Capture the cell that displays the provided text and extract its (x, y) central coordinate. 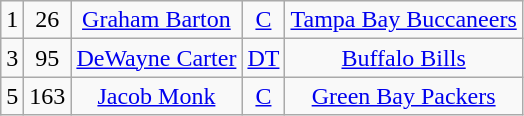
Buffalo Bills (404, 58)
DT (264, 58)
1 (12, 20)
163 (48, 96)
Tampa Bay Buccaneers (404, 20)
Jacob Monk (156, 96)
5 (12, 96)
26 (48, 20)
95 (48, 58)
DeWayne Carter (156, 58)
Graham Barton (156, 20)
Green Bay Packers (404, 96)
3 (12, 58)
